Search for the cell housing the specified text and yield its (x, y) center coordinate. 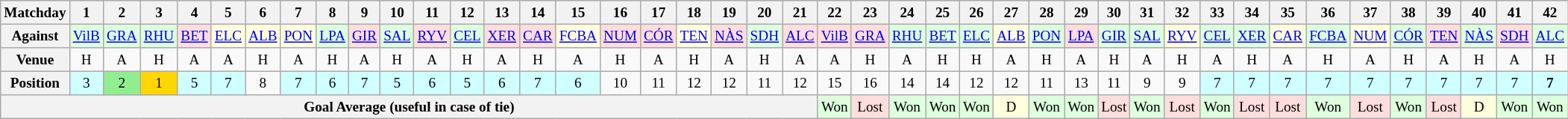
23 (870, 13)
26 (976, 13)
42 (1550, 13)
32 (1182, 13)
37 (1370, 13)
20 (765, 13)
19 (729, 13)
Venue (35, 60)
25 (943, 13)
4 (194, 13)
29 (1082, 13)
Position (35, 83)
24 (907, 13)
Against (35, 36)
18 (694, 13)
36 (1328, 13)
33 (1217, 13)
40 (1479, 13)
35 (1288, 13)
22 (834, 13)
31 (1147, 13)
Goal Average (useful in case of tie) (409, 107)
41 (1514, 13)
28 (1047, 13)
39 (1443, 13)
17 (658, 13)
27 (1012, 13)
21 (800, 13)
38 (1408, 13)
34 (1252, 13)
Matchday (35, 13)
30 (1114, 13)
